Extract the (x, y) coordinate from the center of the cell holding the provided text.  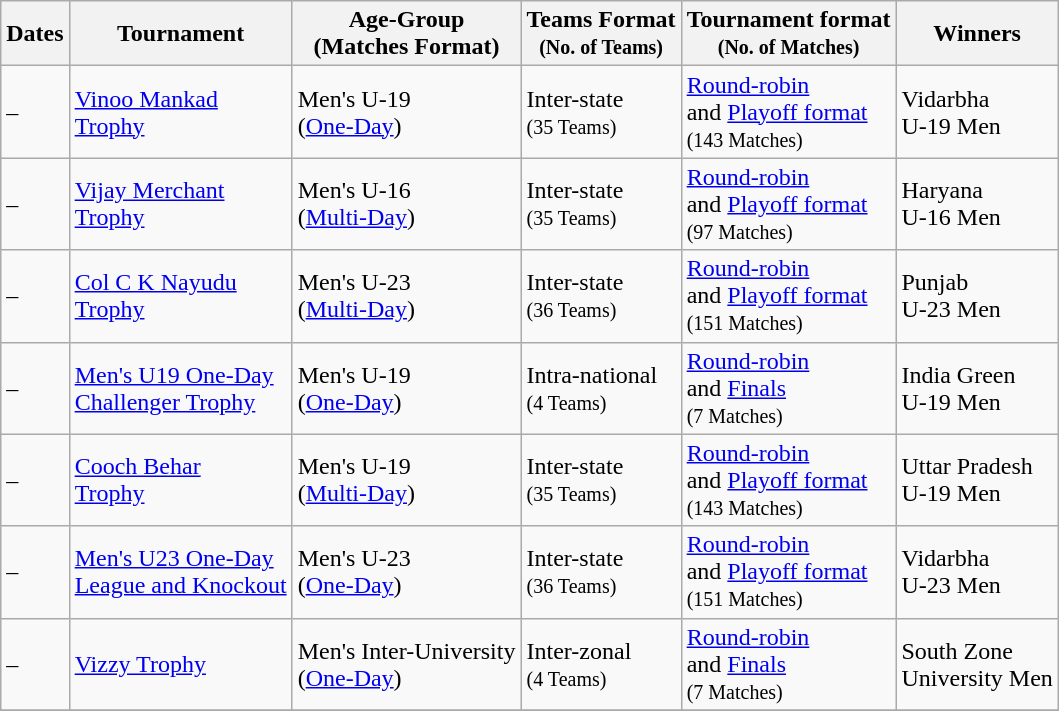
Col C K NayuduTrophy (180, 296)
Winners (977, 34)
HaryanaU-16 Men (977, 204)
India GreenU-19 Men (977, 388)
Men's U-19(Multi-Day) (406, 480)
Vinoo MankadTrophy (180, 112)
Tournament format (No. of Matches) (788, 34)
Men's U19 One-DayChallenger Trophy (180, 388)
Men's Inter-University(One-Day) (406, 664)
Intra-national(4 Teams) (601, 388)
Tournament (180, 34)
Men's U-23(Multi-Day) (406, 296)
Uttar PradeshU-19 Men (977, 480)
VidarbhaU-19 Men (977, 112)
Dates (35, 34)
Vizzy Trophy (180, 664)
Age-Group (Matches Format) (406, 34)
Cooch BeharTrophy (180, 480)
Men's U-16(Multi-Day) (406, 204)
Round-robin and Playoff format(97 Matches) (788, 204)
South ZoneUniversity Men (977, 664)
VidarbhaU-23 Men (977, 572)
Vijay MerchantTrophy (180, 204)
Inter-zonal(4 Teams) (601, 664)
Teams Format (No. of Teams) (601, 34)
Men's U23 One-DayLeague and Knockout (180, 572)
PunjabU-23 Men (977, 296)
Men's U-23(One-Day) (406, 572)
